Return [X, Y] of the center of cell containing provided text 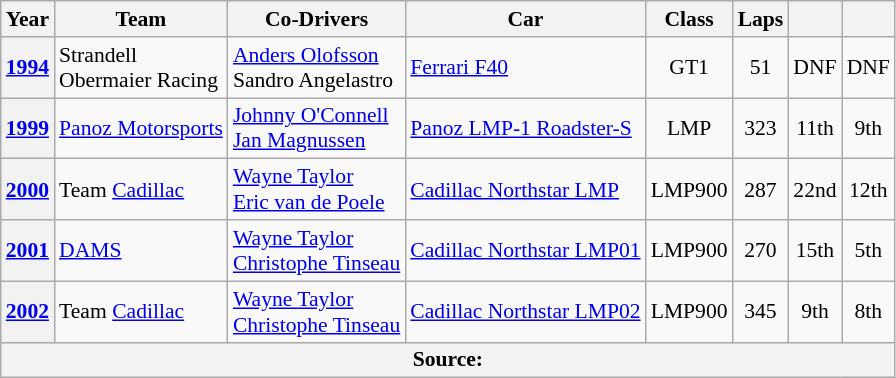
Team [141, 19]
Co-Drivers [316, 19]
270 [761, 250]
5th [868, 250]
1994 [28, 68]
DAMS [141, 250]
Cadillac Northstar LMP [525, 190]
2002 [28, 312]
Cadillac Northstar LMP01 [525, 250]
345 [761, 312]
287 [761, 190]
2000 [28, 190]
Anders Olofsson Sandro Angelastro [316, 68]
8th [868, 312]
Year [28, 19]
Wayne Taylor Eric van de Poele [316, 190]
Johnny O'Connell Jan Magnussen [316, 128]
Panoz LMP-1 Roadster-S [525, 128]
Car [525, 19]
GT1 [690, 68]
LMP [690, 128]
Ferrari F40 [525, 68]
323 [761, 128]
12th [868, 190]
Panoz Motorsports [141, 128]
2001 [28, 250]
Cadillac Northstar LMP02 [525, 312]
1999 [28, 128]
15th [814, 250]
Laps [761, 19]
51 [761, 68]
22nd [814, 190]
Source: [448, 360]
Class [690, 19]
Strandell Obermaier Racing [141, 68]
11th [814, 128]
